Scan for the cell matching the given text and deliver its [x, y] coordinate at center. 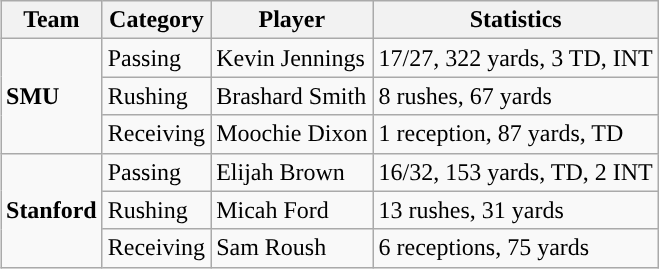
Brashard Smith [292, 96]
17/27, 322 yards, 3 TD, INT [516, 58]
SMU [51, 96]
16/32, 153 yards, TD, 2 INT [516, 172]
Kevin Jennings [292, 58]
Category [156, 20]
Statistics [516, 20]
Moochie Dixon [292, 134]
Team [51, 20]
1 reception, 87 yards, TD [516, 134]
Player [292, 20]
Sam Roush [292, 248]
Stanford [51, 210]
8 rushes, 67 yards [516, 96]
Micah Ford [292, 210]
13 rushes, 31 yards [516, 210]
Elijah Brown [292, 172]
6 receptions, 75 yards [516, 248]
